Pinpoint the cell where the given text exists, returning its [x, y] midpoint coordinate. 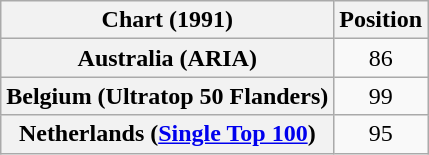
Belgium (Ultratop 50 Flanders) [168, 96]
95 [381, 134]
Netherlands (Single Top 100) [168, 134]
99 [381, 96]
Chart (1991) [168, 20]
Position [381, 20]
Australia (ARIA) [168, 58]
86 [381, 58]
